Output the [X, Y] coordinate of the center of the cell containing the given text.  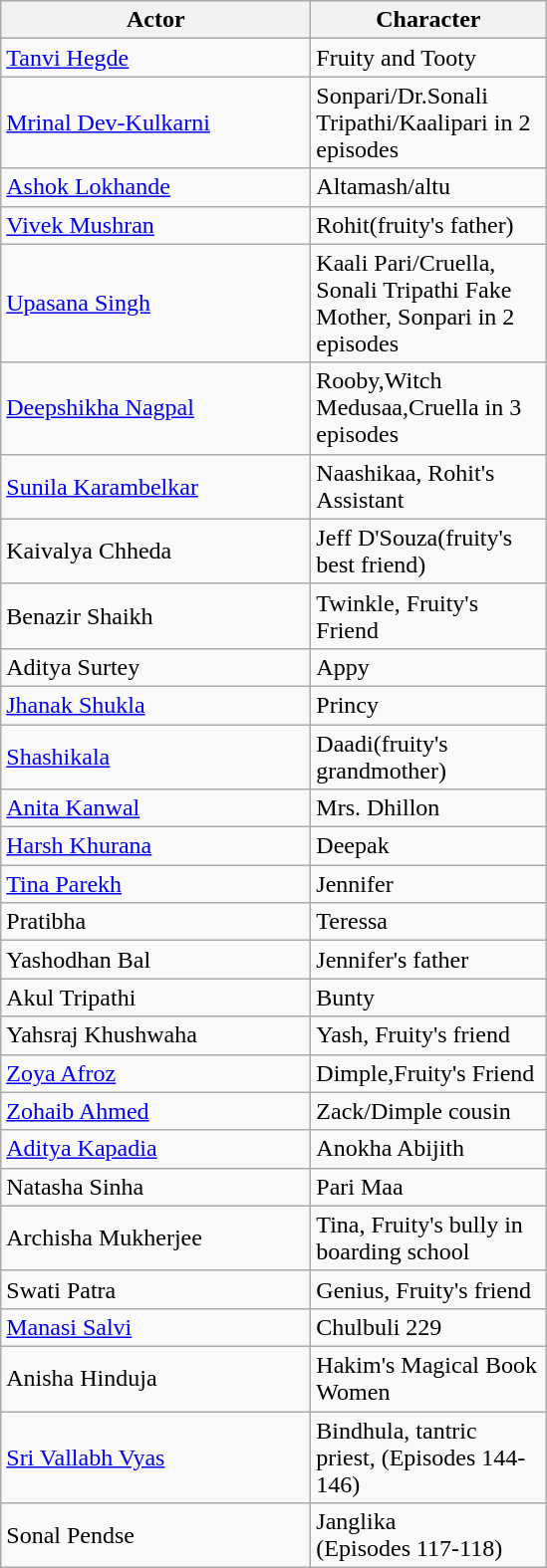
Mrinal Dev-Kulkarni [155, 122]
Yahsraj Khushwaha [155, 1035]
Jhanak Shukla [155, 705]
Benazir Shaikh [155, 615]
Naashikaa, Rohit's Assistant [428, 486]
Sunila Karambelkar [155, 486]
Aditya Surtey [155, 667]
Manasi Salvi [155, 1327]
Character [428, 20]
Ashok Lokhande [155, 187]
Actor [155, 20]
Archisha Mukherjee [155, 1238]
Shashikala [155, 757]
Kaali Pari/Cruella, Sonali Tripathi Fake Mother, Sonpari in 2 episodes [428, 303]
Altamash/altu [428, 187]
Sonpari/Dr.Sonali Tripathi/Kaalipari in 2 episodes [428, 122]
Sri Vallabh Vyas [155, 1457]
Pari Maa [428, 1187]
Rohit(fruity's father) [428, 225]
Kaivalya Chheda [155, 552]
Appy [428, 667]
Dimple,Fruity's Friend [428, 1073]
Jennifer [428, 884]
Tina Parekh [155, 884]
Upasana Singh [155, 303]
Princy [428, 705]
Anita Kanwal [155, 808]
Teressa [428, 922]
Daadi(fruity's grandmother) [428, 757]
Zack/Dimple cousin [428, 1111]
Akul Tripathi [155, 998]
Yash, Fruity's friend [428, 1035]
Zohaib Ahmed [155, 1111]
Aditya Kapadia [155, 1149]
Janglika(Episodes 117-118) [428, 1535]
Tanvi Hegde [155, 58]
Anisha Hinduja [155, 1378]
Sonal Pendse [155, 1535]
Anokha Abijith [428, 1149]
Fruity and Tooty [428, 58]
Rooby,Witch Medusaa,Cruella in 3 episodes [428, 408]
Tina, Fruity's bully in boarding school [428, 1238]
Deepak [428, 846]
Yashodhan Bal [155, 960]
Bunty [428, 998]
Natasha Sinha [155, 1187]
Harsh Khurana [155, 846]
Pratibha [155, 922]
Jennifer's father [428, 960]
Bindhula, tantric priest, (Episodes 144-146) [428, 1457]
Vivek Mushran [155, 225]
Swati Patra [155, 1289]
Zoya Afroz [155, 1073]
Chulbuli 229 [428, 1327]
Twinkle, Fruity's Friend [428, 615]
Genius, Fruity's friend [428, 1289]
Mrs. Dhillon [428, 808]
Hakim's Magical Book Women [428, 1378]
Deepshikha Nagpal [155, 408]
Jeff D'Souza(fruity's best friend) [428, 552]
